From the cell containing the given text, extract its center point as (X, Y) coordinate. 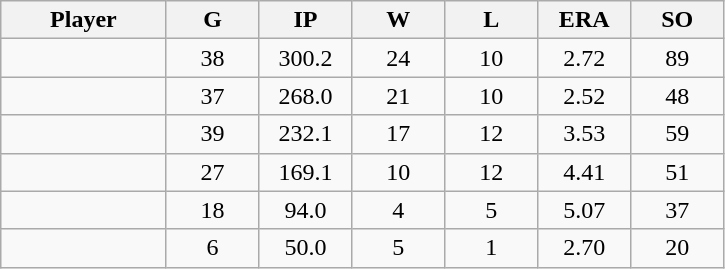
51 (678, 172)
W (398, 20)
21 (398, 96)
94.0 (306, 210)
50.0 (306, 248)
27 (212, 172)
3.53 (584, 134)
20 (678, 248)
Player (84, 20)
ERA (584, 20)
IP (306, 20)
38 (212, 58)
4 (398, 210)
232.1 (306, 134)
SO (678, 20)
4.41 (584, 172)
L (492, 20)
2.70 (584, 248)
G (212, 20)
17 (398, 134)
48 (678, 96)
300.2 (306, 58)
5.07 (584, 210)
59 (678, 134)
89 (678, 58)
18 (212, 210)
2.52 (584, 96)
2.72 (584, 58)
169.1 (306, 172)
39 (212, 134)
268.0 (306, 96)
6 (212, 248)
1 (492, 248)
24 (398, 58)
